Pinpoint the cell where the given text exists, returning its (X, Y) midpoint coordinate. 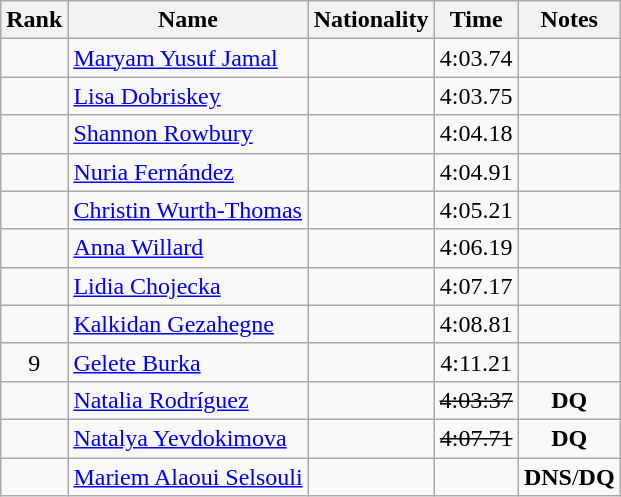
4:04.91 (476, 172)
4:05.21 (476, 210)
Lisa Dobriskey (188, 96)
Kalkidan Gezahegne (188, 324)
Anna Willard (188, 248)
4:07.71 (476, 438)
Rank (34, 20)
4:11.21 (476, 362)
Nuria Fernández (188, 172)
Nationality (371, 20)
4:04.18 (476, 134)
Natalya Yevdokimova (188, 438)
Time (476, 20)
4:03:37 (476, 400)
4:07.17 (476, 286)
4:03.75 (476, 96)
Mariem Alaoui Selsouli (188, 477)
Gelete Burka (188, 362)
4:06.19 (476, 248)
Shannon Rowbury (188, 134)
Natalia Rodríguez (188, 400)
DNS/DQ (569, 477)
Lidia Chojecka (188, 286)
4:03.74 (476, 58)
9 (34, 362)
Notes (569, 20)
Name (188, 20)
Christin Wurth-Thomas (188, 210)
4:08.81 (476, 324)
Maryam Yusuf Jamal (188, 58)
